Detect which cell encompasses the target text, then output its (x, y) center coordinate. 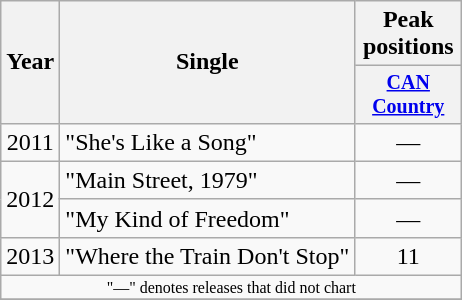
"Main Street, 1979" (208, 180)
"Where the Train Don't Stop" (208, 256)
Single (208, 62)
2013 (30, 256)
Year (30, 62)
"She's Like a Song" (208, 142)
"—" denotes releases that did not chart (232, 288)
"My Kind of Freedom" (208, 218)
11 (408, 256)
CAN Country (408, 94)
2011 (30, 142)
Peak positions (408, 34)
2012 (30, 199)
